Output the (X, Y) coordinate of the center of the cell containing the given text.  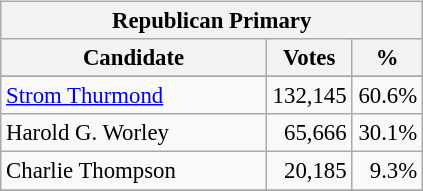
65,666 (309, 133)
Republican Primary (212, 21)
30.1% (388, 133)
Harold G. Worley (134, 133)
Charlie Thompson (134, 171)
20,185 (309, 171)
9.3% (388, 171)
Strom Thurmond (134, 96)
60.6% (388, 96)
% (388, 58)
Votes (309, 58)
132,145 (309, 96)
Candidate (134, 58)
